Extract the [x, y] coordinate from the center of the cell holding the provided text.  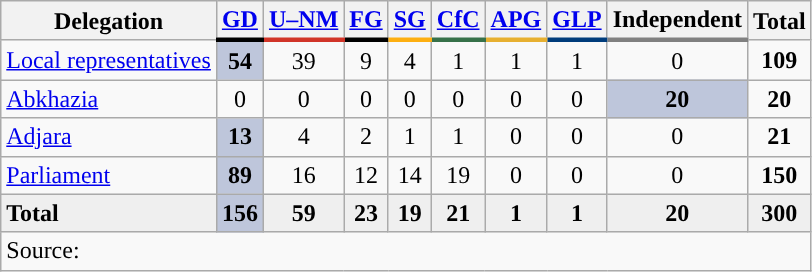
2 [366, 137]
300 [780, 213]
APG [516, 21]
Independent [677, 21]
GLP [577, 21]
SG [410, 21]
9 [366, 60]
Local representatives [109, 60]
23 [366, 213]
89 [240, 175]
Parliament [109, 175]
GD [240, 21]
156 [240, 213]
Delegation [109, 21]
Adjara [109, 137]
54 [240, 60]
Source: [406, 251]
CfC [458, 21]
U–NM [303, 21]
39 [303, 60]
13 [240, 137]
FG [366, 21]
Abkhazia [109, 99]
109 [780, 60]
14 [410, 175]
150 [780, 175]
59 [303, 213]
16 [303, 175]
12 [366, 175]
